Capture the cell that displays the provided text and extract its [x, y] central coordinate. 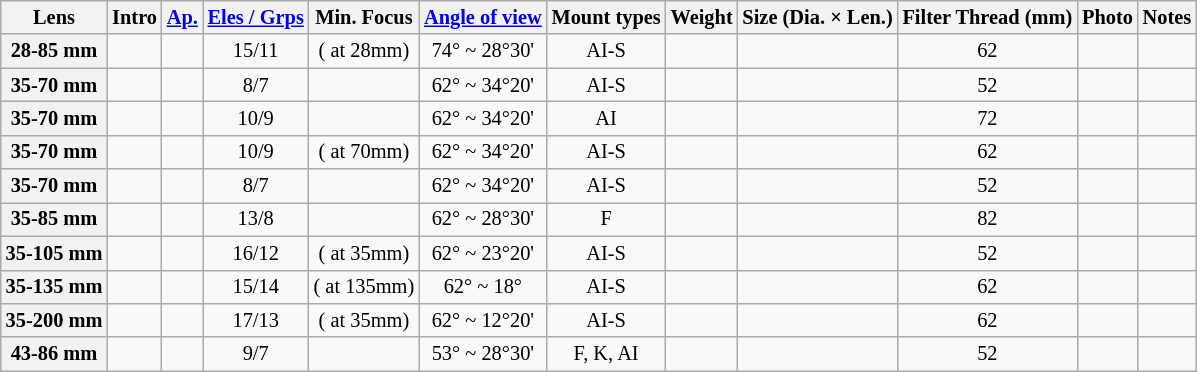
13/8 [256, 219]
F, K, AI [606, 354]
Filter Thread (mm) [988, 17]
17/13 [256, 320]
Eles / Grps [256, 17]
62° ~ 28°30' [482, 219]
62° ~ 23°20' [482, 253]
9/7 [256, 354]
62° ~ 18° [482, 287]
62° ~ 12°20' [482, 320]
15/11 [256, 51]
( at 70mm) [364, 152]
Intro [134, 17]
43-86 mm [54, 354]
16/12 [256, 253]
Notes [1167, 17]
35-135 mm [54, 287]
Min. Focus [364, 17]
35-200 mm [54, 320]
Size (Dia. × Len.) [818, 17]
Weight [702, 17]
35-105 mm [54, 253]
15/14 [256, 287]
Mount types [606, 17]
( at 135mm) [364, 287]
53° ~ 28°30' [482, 354]
F [606, 219]
Angle of view [482, 17]
Lens [54, 17]
35-85 mm [54, 219]
72 [988, 118]
28-85 mm [54, 51]
( at 28mm) [364, 51]
Ap. [182, 17]
Photo [1108, 17]
82 [988, 219]
AI [606, 118]
74° ~ 28°30' [482, 51]
